Capture the cell that displays the provided text and extract its [X, Y] central coordinate. 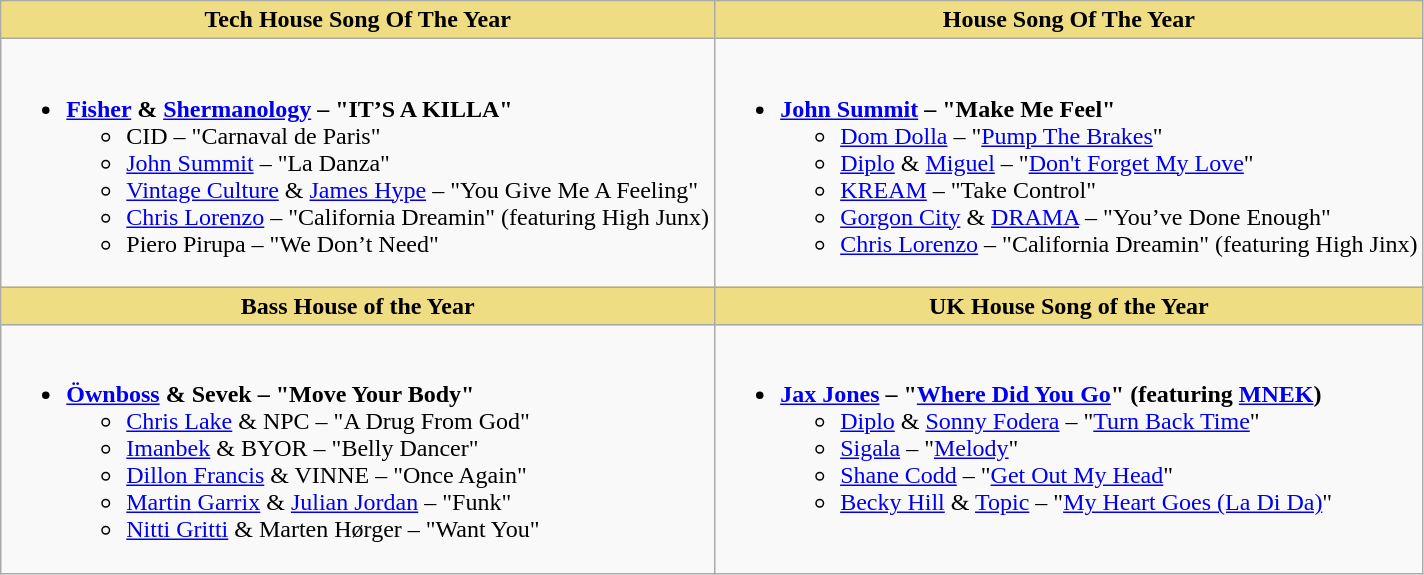
Bass House of the Year [358, 306]
House Song Of The Year [1070, 20]
Tech House Song Of The Year [358, 20]
UK House Song of the Year [1070, 306]
